Detect which cell encompasses the target text, then output its (x, y) center coordinate. 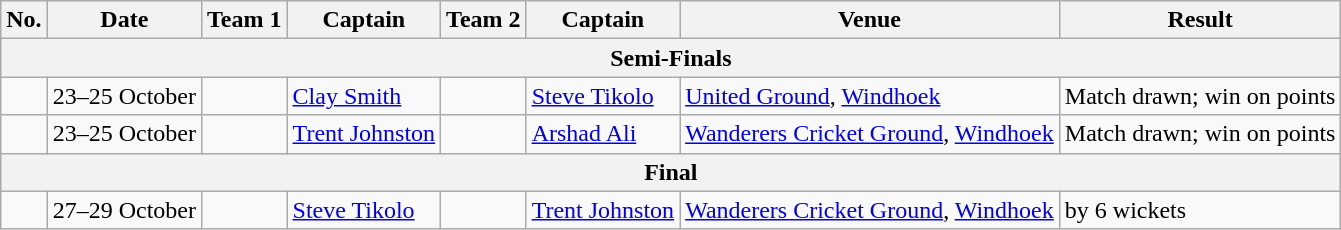
Date (124, 20)
Team 2 (484, 20)
No. (24, 20)
Arshad Ali (603, 134)
Venue (870, 20)
Semi-Finals (671, 58)
Team 1 (245, 20)
Clay Smith (364, 96)
Final (671, 172)
United Ground, Windhoek (870, 96)
by 6 wickets (1200, 210)
Result (1200, 20)
27–29 October (124, 210)
